Output the (X, Y) coordinate of the center of the cell containing the given text.  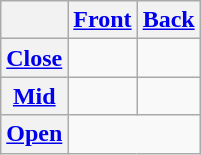
Front (102, 20)
Mid (34, 96)
Back (168, 20)
Open (34, 134)
Close (34, 58)
